Detect which cell encompasses the target text, then output its (X, Y) center coordinate. 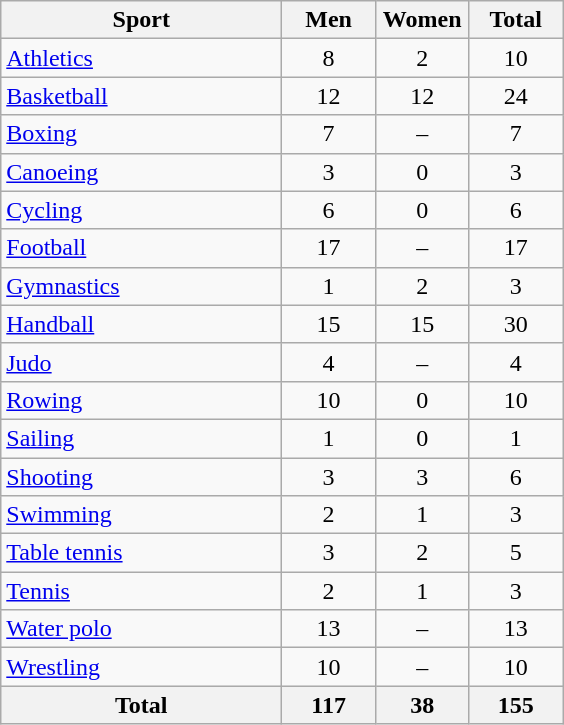
Boxing (142, 134)
Gymnastics (142, 286)
38 (422, 705)
Sport (142, 20)
Table tennis (142, 553)
Basketball (142, 96)
Handball (142, 324)
Canoeing (142, 172)
Men (329, 20)
Women (422, 20)
155 (516, 705)
30 (516, 324)
24 (516, 96)
Water polo (142, 629)
Judo (142, 362)
Rowing (142, 400)
Wrestling (142, 667)
Football (142, 248)
Shooting (142, 477)
5 (516, 553)
Swimming (142, 515)
Athletics (142, 58)
Tennis (142, 591)
117 (329, 705)
8 (329, 58)
Sailing (142, 438)
Cycling (142, 210)
